Return (x, y) of the center of cell containing provided text 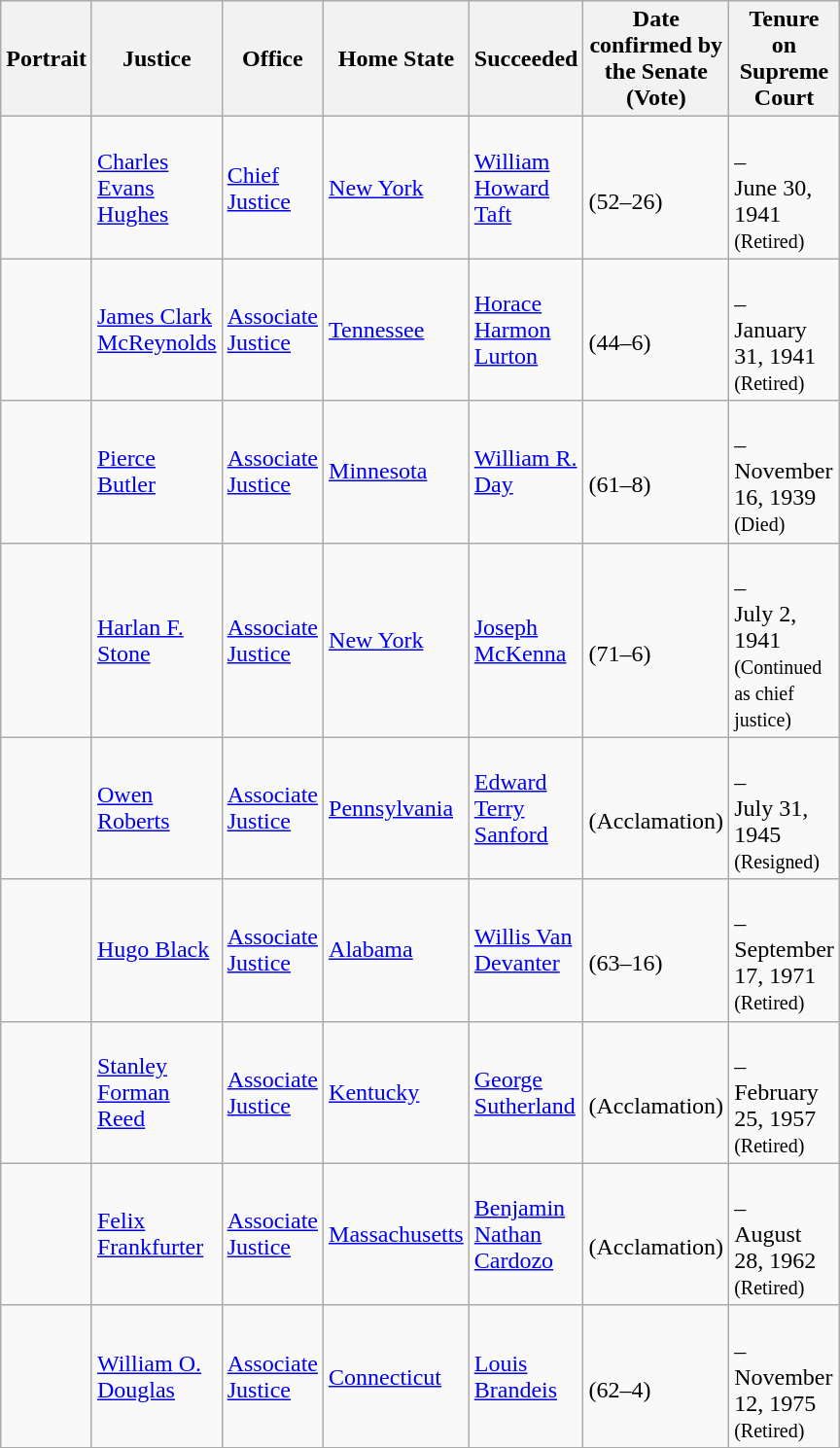
Owen Roberts (157, 808)
–February 25, 1957(Retired) (785, 1092)
–August 28, 1962(Retired) (785, 1234)
Willis Van Devanter (526, 950)
(61–8) (656, 472)
Minnesota (397, 472)
–July 2, 1941(Continued as chief justice) (785, 640)
Office (272, 58)
–July 31, 1945(Resigned) (785, 808)
–November 16, 1939(Died) (785, 472)
(62–4) (656, 1376)
Home State (397, 58)
Connecticut (397, 1376)
William O. Douglas (157, 1376)
Date confirmed by the Senate(Vote) (656, 58)
Kentucky (397, 1092)
Benjamin Nathan Cardozo (526, 1234)
(52–26) (656, 188)
(71–6) (656, 640)
Tenure on Supreme Court (785, 58)
(44–6) (656, 330)
–November 12, 1975(Retired) (785, 1376)
Pierce Butler (157, 472)
Horace Harmon Lurton (526, 330)
Chief Justice (272, 188)
Alabama (397, 950)
Charles Evans Hughes (157, 188)
Portrait (47, 58)
Felix Frankfurter (157, 1234)
Louis Brandeis (526, 1376)
–September 17, 1971(Retired) (785, 950)
Pennsylvania (397, 808)
James Clark McReynolds (157, 330)
Joseph McKenna (526, 640)
Succeeded (526, 58)
Edward Terry Sanford (526, 808)
(63–16) (656, 950)
William R. Day (526, 472)
Harlan F. Stone (157, 640)
William Howard Taft (526, 188)
Justice (157, 58)
George Sutherland (526, 1092)
–January 31, 1941(Retired) (785, 330)
Tennessee (397, 330)
Massachusetts (397, 1234)
Hugo Black (157, 950)
Stanley Forman Reed (157, 1092)
–June 30, 1941(Retired) (785, 188)
